Locate the cell with the specified text and output its [X, Y] center coordinate. 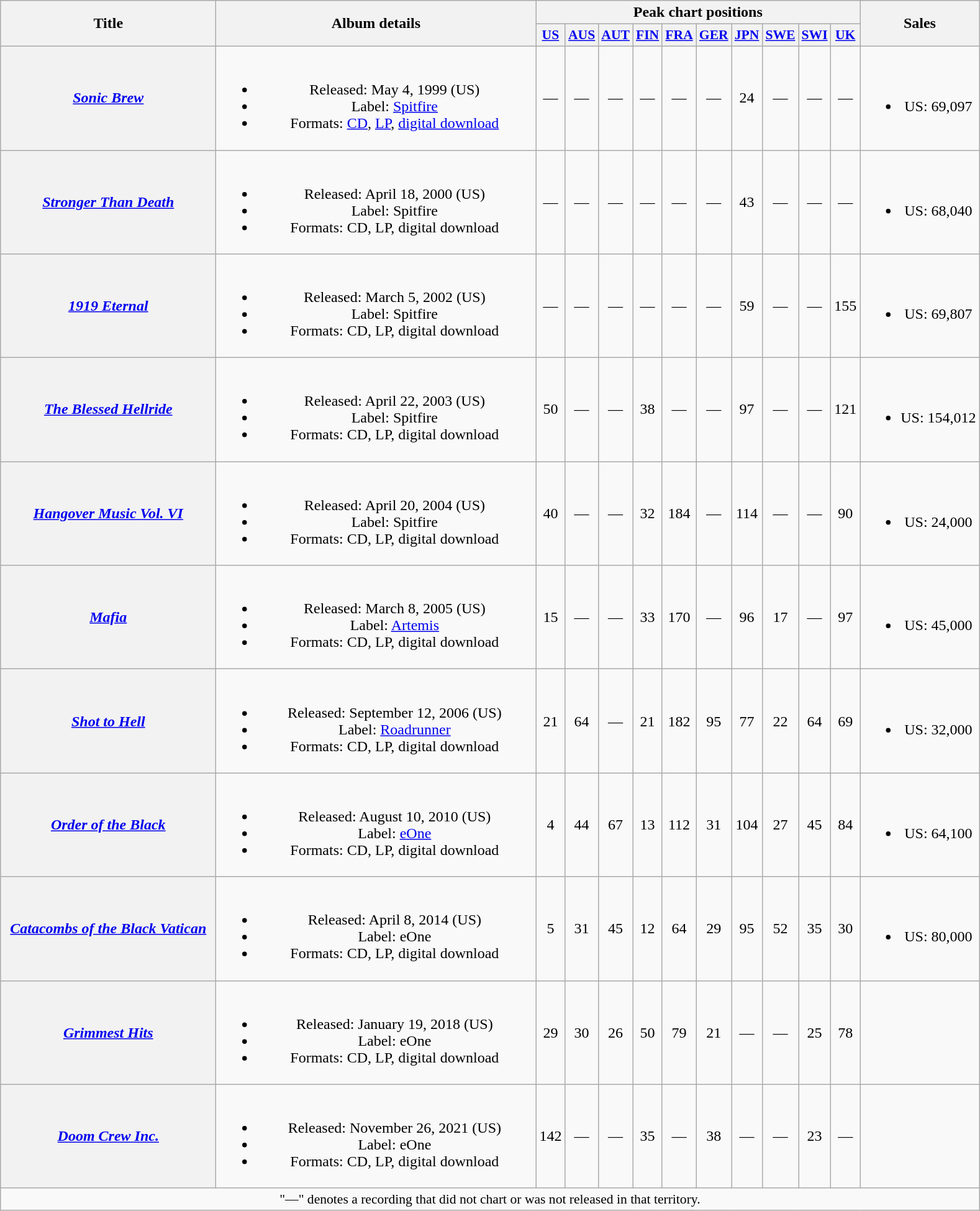
Released: April 20, 2004 (US)Label: SpitfireFormats: CD, LP, digital download [376, 513]
The Blessed Hellride [108, 410]
77 [747, 721]
22 [780, 721]
AUT [615, 35]
182 [679, 721]
67 [615, 825]
US: 69,097 [920, 98]
12 [647, 928]
78 [846, 1033]
Shot to Hell [108, 721]
GER [714, 35]
Released: April 8, 2014 (US)Label: eOneFormats: CD, LP, digital download [376, 928]
184 [679, 513]
Released: May 4, 1999 (US)Label: SpitfireFormats: CD, LP, digital download [376, 98]
5 [550, 928]
JPN [747, 35]
44 [581, 825]
59 [747, 306]
79 [679, 1033]
90 [846, 513]
170 [679, 618]
112 [679, 825]
25 [815, 1033]
US: 69,807 [920, 306]
FRA [679, 35]
13 [647, 825]
Sales [920, 24]
Released: March 8, 2005 (US)Label: ArtemisFormats: CD, LP, digital download [376, 618]
Title [108, 24]
Sonic Brew [108, 98]
US: 64,100 [920, 825]
52 [780, 928]
155 [846, 306]
Grimmest Hits [108, 1033]
AUS [581, 35]
Released: November 26, 2021 (US)Label: eOneFormats: CD, LP, digital download [376, 1136]
114 [747, 513]
24 [747, 98]
121 [846, 410]
US: 68,040 [920, 203]
Hangover Music Vol. VI [108, 513]
SWI [815, 35]
Peak chart positions [698, 12]
US: 45,000 [920, 618]
"—" denotes a recording that did not chart or was not released in that territory. [490, 1199]
27 [780, 825]
Released: March 5, 2002 (US)Label: SpitfireFormats: CD, LP, digital download [376, 306]
33 [647, 618]
104 [747, 825]
Released: January 19, 2018 (US)Label: eOneFormats: CD, LP, digital download [376, 1033]
17 [780, 618]
15 [550, 618]
26 [615, 1033]
FIN [647, 35]
23 [815, 1136]
UK [846, 35]
Catacombs of the Black Vatican [108, 928]
Doom Crew Inc. [108, 1136]
US: 32,000 [920, 721]
32 [647, 513]
Released: April 18, 2000 (US)Label: SpitfireFormats: CD, LP, digital download [376, 203]
Mafia [108, 618]
142 [550, 1136]
Stronger Than Death [108, 203]
84 [846, 825]
Released: August 10, 2010 (US)Label: eOneFormats: CD, LP, digital download [376, 825]
US: 80,000 [920, 928]
4 [550, 825]
69 [846, 721]
US: 154,012 [920, 410]
96 [747, 618]
Released: April 22, 2003 (US)Label: SpitfireFormats: CD, LP, digital download [376, 410]
40 [550, 513]
Order of the Black [108, 825]
Released: September 12, 2006 (US)Label: RoadrunnerFormats: CD, LP, digital download [376, 721]
SWE [780, 35]
1919 Eternal [108, 306]
US: 24,000 [920, 513]
Album details [376, 24]
US [550, 35]
43 [747, 203]
